Extract the [x, y] coordinate from the center of the cell holding the provided text.  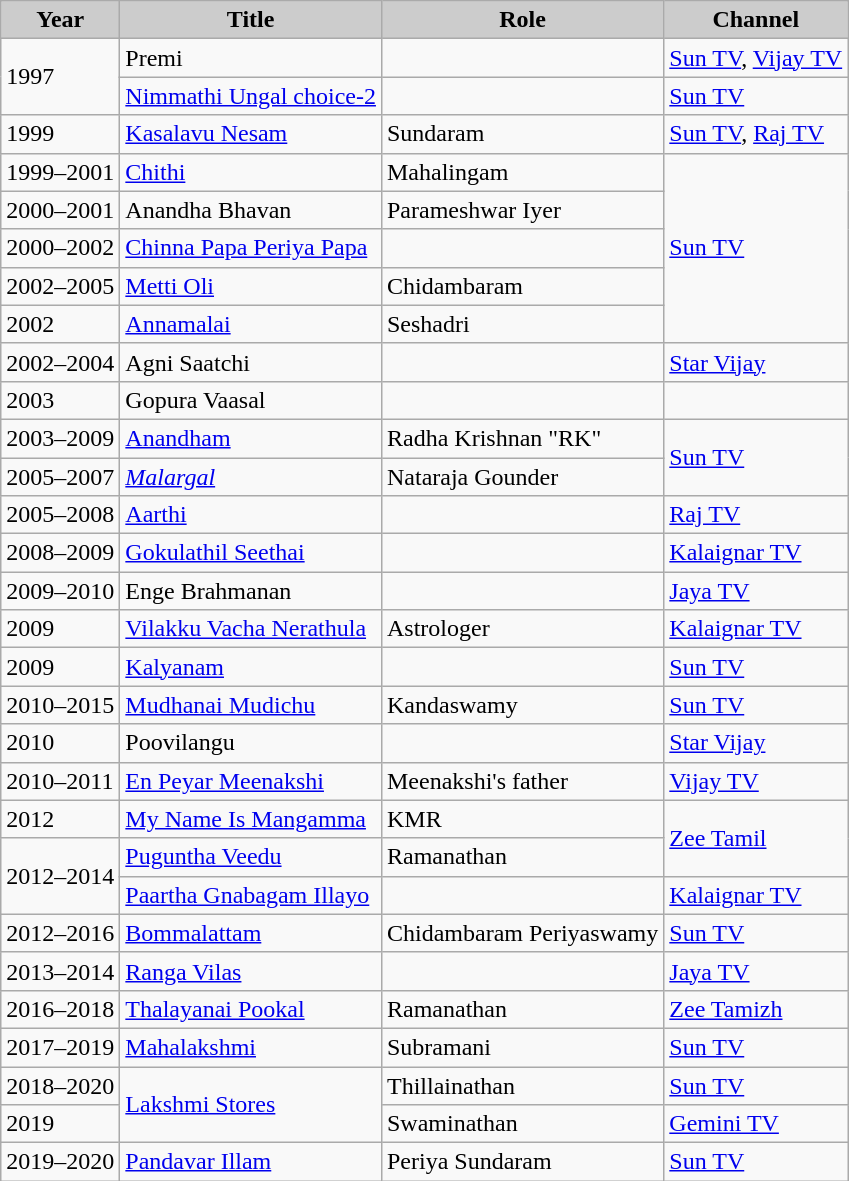
Thalayanai Pookal [251, 1009]
Chinna Papa Periya Papa [251, 248]
Metti Oli [251, 286]
Radha Krishnan "RK" [522, 438]
Agni Saatchi [251, 362]
Sun TV, Vijay TV [756, 58]
Chidambaram [522, 286]
2010–2015 [60, 705]
1997 [60, 77]
2003 [60, 400]
2016–2018 [60, 1009]
Nimmathi Ungal choice-2 [251, 96]
KMR [522, 819]
2012–2016 [60, 933]
Mahalakshmi [251, 1047]
Anandha Bhavan [251, 210]
Gokulathil Seethai [251, 553]
Meenakshi's father [522, 781]
2017–2019 [60, 1047]
Thillainathan [522, 1085]
Aarthi [251, 515]
Premi [251, 58]
Gopura Vaasal [251, 400]
Ranga Vilas [251, 971]
Bommalattam [251, 933]
Malargal [251, 477]
My Name Is Mangamma [251, 819]
2019–2020 [60, 1162]
Lakshmi Stores [251, 1104]
Zee Tamizh [756, 1009]
2013–2014 [60, 971]
Vilakku Vacha Nerathula [251, 629]
Chithi [251, 172]
2002 [60, 324]
Anandham [251, 438]
2008–2009 [60, 553]
Role [522, 20]
Gemini TV [756, 1124]
Sundaram [522, 134]
Periya Sundaram [522, 1162]
Seshadri [522, 324]
Kalyanam [251, 667]
2003–2009 [60, 438]
2002–2004 [60, 362]
2009–2010 [60, 591]
En Peyar Meenakshi [251, 781]
2000–2001 [60, 210]
Vijay TV [756, 781]
2019 [60, 1124]
Parameshwar Iyer [522, 210]
Zee Tamil [756, 838]
Paartha Gnabagam Illayo [251, 895]
2010 [60, 743]
Raj TV [756, 515]
Mudhanai Mudichu [251, 705]
Enge Brahmanan [251, 591]
Swaminathan [522, 1124]
Chidambaram Periyaswamy [522, 933]
2005–2007 [60, 477]
Poovilangu [251, 743]
2012 [60, 819]
Annamalai [251, 324]
2002–2005 [60, 286]
2000–2002 [60, 248]
Sun TV, Raj TV [756, 134]
Nataraja Gounder [522, 477]
Mahalingam [522, 172]
2010–2011 [60, 781]
Kandaswamy [522, 705]
Pandavar Illam [251, 1162]
2018–2020 [60, 1085]
Puguntha Veedu [251, 857]
Channel [756, 20]
2005–2008 [60, 515]
Kasalavu Nesam [251, 134]
1999 [60, 134]
Astrologer [522, 629]
Title [251, 20]
1999–2001 [60, 172]
Year [60, 20]
2012–2014 [60, 876]
Subramani [522, 1047]
